From the cell containing the given text, extract its center point as [x, y] coordinate. 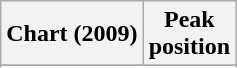
Peak position [189, 34]
Chart (2009) [72, 34]
